Pinpoint the cell where the given text exists, returning its [x, y] midpoint coordinate. 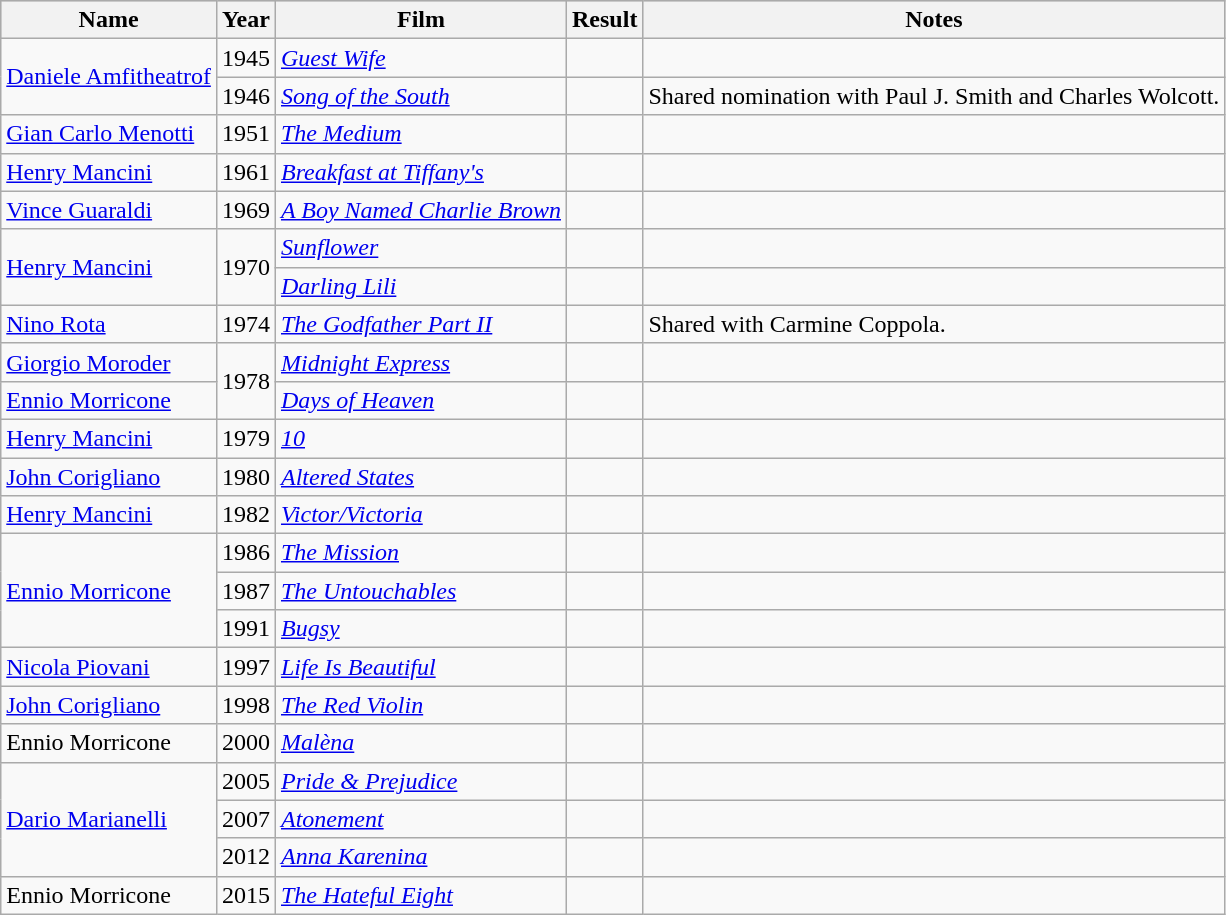
1974 [246, 324]
1961 [246, 172]
1951 [246, 134]
Shared with Carmine Coppola. [934, 324]
Atonement [420, 819]
Midnight Express [420, 362]
1979 [246, 438]
Altered States [420, 477]
1998 [246, 705]
1997 [246, 667]
2015 [246, 895]
Notes [934, 20]
Guest Wife [420, 58]
Darling Lili [420, 286]
Vince Guaraldi [109, 210]
The Hateful Eight [420, 895]
Pride & Prejudice [420, 781]
Name [109, 20]
Days of Heaven [420, 400]
Giorgio Moroder [109, 362]
Breakfast at Tiffany's [420, 172]
The Medium [420, 134]
The Mission [420, 553]
1978 [246, 381]
2000 [246, 743]
Nino Rota [109, 324]
The Godfather Part II [420, 324]
1969 [246, 210]
2007 [246, 819]
Daniele Amfitheatrof [109, 77]
Sunflower [420, 248]
Film [420, 20]
1991 [246, 629]
10 [420, 438]
1945 [246, 58]
Gian Carlo Menotti [109, 134]
Life Is Beautiful [420, 667]
1982 [246, 515]
Year [246, 20]
Bugsy [420, 629]
1986 [246, 553]
1970 [246, 267]
The Untouchables [420, 591]
Dario Marianelli [109, 819]
1987 [246, 591]
Nicola Piovani [109, 667]
The Red Violin [420, 705]
Shared nomination with Paul J. Smith and Charles Wolcott. [934, 96]
1946 [246, 96]
2012 [246, 857]
Song of the South [420, 96]
Malèna [420, 743]
2005 [246, 781]
A Boy Named Charlie Brown [420, 210]
1980 [246, 477]
Anna Karenina [420, 857]
Victor/Victoria [420, 515]
Result [605, 20]
